Return the (x, y) coordinate for the center point of the cell that contains the specified text.  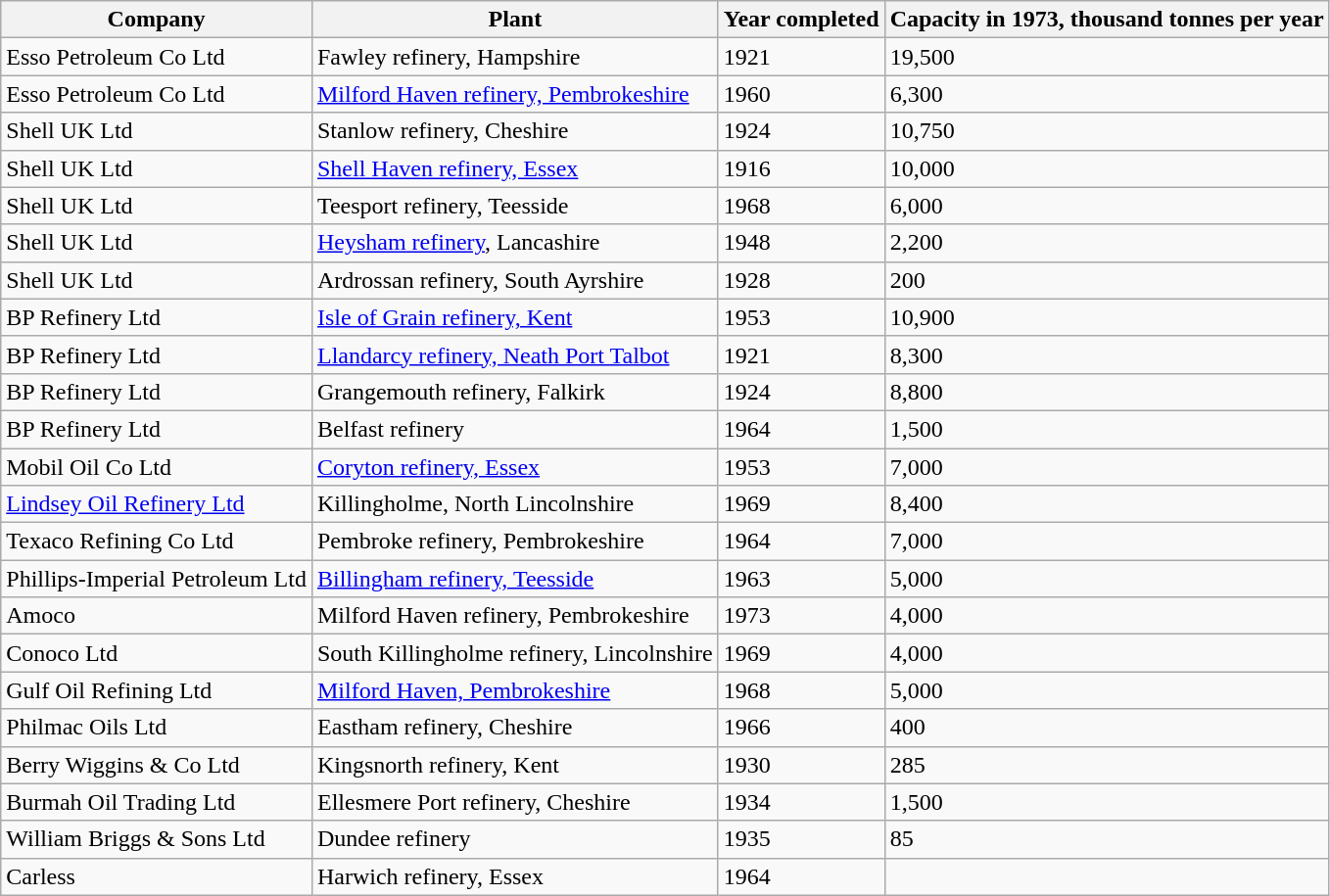
Capacity in 1973, thousand tonnes per year (1107, 20)
2,200 (1107, 243)
1930 (801, 765)
Pembroke refinery, Pembrokeshire (515, 542)
Amoco (157, 616)
Eastham refinery, Cheshire (515, 728)
Philmac Oils Ltd (157, 728)
Ellesmere Port refinery, Cheshire (515, 802)
285 (1107, 765)
10,000 (1107, 168)
Billingham refinery, Teesside (515, 579)
6,300 (1107, 94)
Company (157, 20)
Heysham refinery, Lancashire (515, 243)
Isle of Grain refinery, Kent (515, 317)
Belfast refinery (515, 429)
Carless (157, 876)
Teesport refinery, Teesside (515, 206)
Fawley refinery, Hampshire (515, 57)
Dundee refinery (515, 839)
1948 (801, 243)
1928 (801, 280)
Stanlow refinery, Cheshire (515, 131)
19,500 (1107, 57)
1966 (801, 728)
Coryton refinery, Essex (515, 467)
South Killingholme refinery, Lincolnshire (515, 653)
Phillips-Imperial Petroleum Ltd (157, 579)
Grangemouth refinery, Falkirk (515, 392)
1963 (801, 579)
1935 (801, 839)
Plant (515, 20)
1934 (801, 802)
Lindsey Oil Refinery Ltd (157, 504)
8,800 (1107, 392)
Mobil Oil Co Ltd (157, 467)
Milford Haven, Pembrokeshire (515, 690)
Kingsnorth refinery, Kent (515, 765)
1960 (801, 94)
85 (1107, 839)
Year completed (801, 20)
Harwich refinery, Essex (515, 876)
Burmah Oil Trading Ltd (157, 802)
Berry Wiggins & Co Ltd (157, 765)
1973 (801, 616)
Conoco Ltd (157, 653)
Ardrossan refinery, South Ayrshire (515, 280)
1916 (801, 168)
8,300 (1107, 354)
400 (1107, 728)
Gulf Oil Refining Ltd (157, 690)
Texaco Refining Co Ltd (157, 542)
William Briggs & Sons Ltd (157, 839)
Llandarcy refinery, Neath Port Talbot (515, 354)
Killingholme, North Lincolnshire (515, 504)
Shell Haven refinery, Essex (515, 168)
6,000 (1107, 206)
10,750 (1107, 131)
8,400 (1107, 504)
10,900 (1107, 317)
200 (1107, 280)
